Extract the [X, Y] coordinate from the center of the cell holding the provided text.  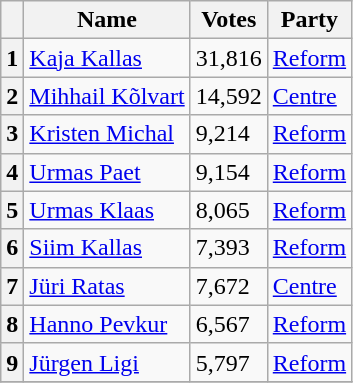
7,393 [228, 248]
2 [12, 96]
Mihhail Kõlvart [107, 96]
8,065 [228, 210]
Jürgen Ligi [107, 362]
Jüri Ratas [107, 286]
6 [12, 248]
5 [12, 210]
Votes [228, 20]
3 [12, 134]
8 [12, 324]
1 [12, 58]
Hanno Pevkur [107, 324]
4 [12, 172]
9 [12, 362]
Party [309, 20]
Urmas Klaas [107, 210]
31,816 [228, 58]
9,154 [228, 172]
7 [12, 286]
14,592 [228, 96]
Kristen Michal [107, 134]
9,214 [228, 134]
7,672 [228, 286]
Siim Kallas [107, 248]
Urmas Paet [107, 172]
Kaja Kallas [107, 58]
5,797 [228, 362]
Name [107, 20]
6,567 [228, 324]
